Scan for the cell matching the given text and deliver its (x, y) coordinate at center. 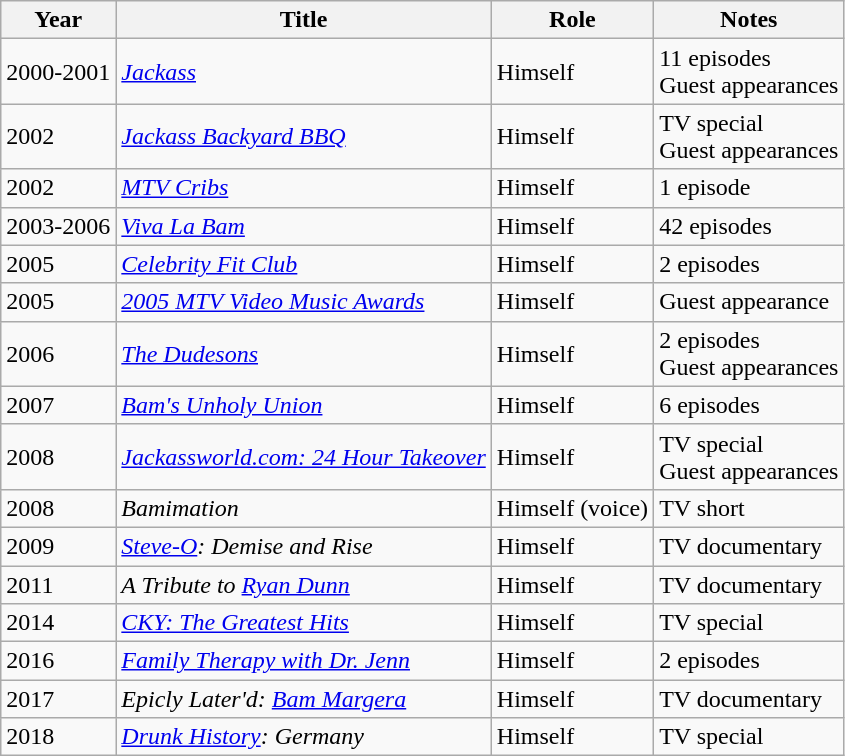
2009 (58, 546)
Bam's Unholy Union (304, 405)
Viva La Bam (304, 226)
1 episode (749, 188)
Jackassworld.com: 24 Hour Takeover (304, 456)
2006 (58, 354)
TV short (749, 508)
2000-2001 (58, 72)
2016 (58, 661)
MTV Cribs (304, 188)
CKY: The Greatest Hits (304, 623)
2003-2006 (58, 226)
Guest appearance (749, 302)
Bamimation (304, 508)
2017 (58, 699)
Steve-O: Demise and Rise (304, 546)
The Dudesons (304, 354)
42 episodes (749, 226)
2005 MTV Video Music Awards (304, 302)
Himself (voice) (572, 508)
Family Therapy with Dr. Jenn (304, 661)
Notes (749, 20)
Celebrity Fit Club (304, 264)
2011 (58, 585)
Jackass (304, 72)
Title (304, 20)
A Tribute to Ryan Dunn (304, 585)
6 episodes (749, 405)
2007 (58, 405)
2 episodesGuest appearances (749, 354)
Jackass Backyard BBQ (304, 136)
Epicly Later'd: Bam Margera (304, 699)
11 episodesGuest appearances (749, 72)
2014 (58, 623)
2018 (58, 737)
Role (572, 20)
Drunk History: Germany (304, 737)
Year (58, 20)
